Locate the cell with the specified text and output its (X, Y) center coordinate. 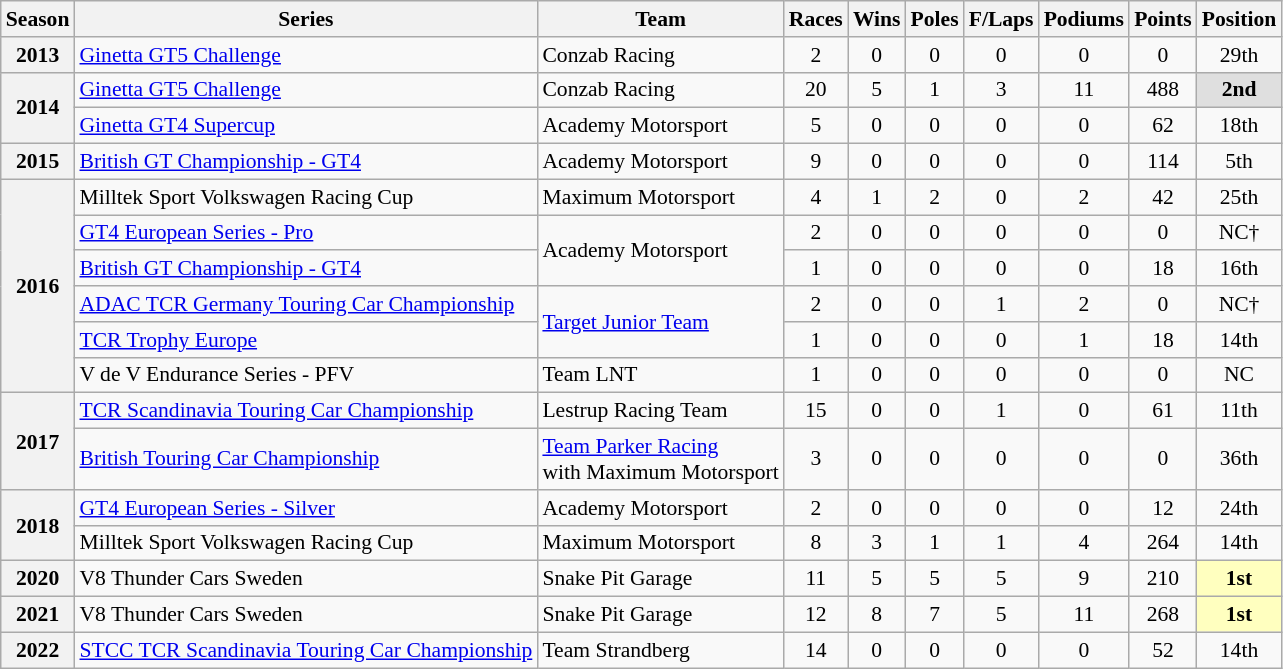
61 (1163, 411)
2022 (38, 650)
Poles (935, 19)
2018 (38, 526)
24th (1239, 508)
STCC TCR Scandinavia Touring Car Championship (306, 650)
16th (1239, 269)
British Touring Car Championship (306, 460)
2013 (38, 55)
Team (660, 19)
Lestrup Racing Team (660, 411)
F/Laps (1002, 19)
264 (1163, 543)
Series (306, 19)
Team Parker Racingwith Maximum Motorsport (660, 460)
210 (1163, 579)
2017 (38, 442)
7 (935, 615)
62 (1163, 126)
GT4 European Series - Pro (306, 233)
2014 (38, 108)
29th (1239, 55)
5th (1239, 162)
Points (1163, 19)
2020 (38, 579)
Team LNT (660, 375)
36th (1239, 460)
2016 (38, 286)
Position (1239, 19)
Season (38, 19)
268 (1163, 615)
2021 (38, 615)
488 (1163, 90)
15 (816, 411)
TCR Trophy Europe (306, 340)
2nd (1239, 90)
114 (1163, 162)
11th (1239, 411)
V de V Endurance Series - PFV (306, 375)
Races (816, 19)
Ginetta GT4 Supercup (306, 126)
2015 (38, 162)
ADAC TCR Germany Touring Car Championship (306, 304)
Wins (877, 19)
GT4 European Series - Silver (306, 508)
Podiums (1084, 19)
25th (1239, 197)
20 (816, 90)
TCR Scandinavia Touring Car Championship (306, 411)
Target Junior Team (660, 322)
52 (1163, 650)
14 (816, 650)
NC (1239, 375)
18th (1239, 126)
Team Strandberg (660, 650)
42 (1163, 197)
